Return the (X, Y) coordinate for the center point of the cell that contains the specified text.  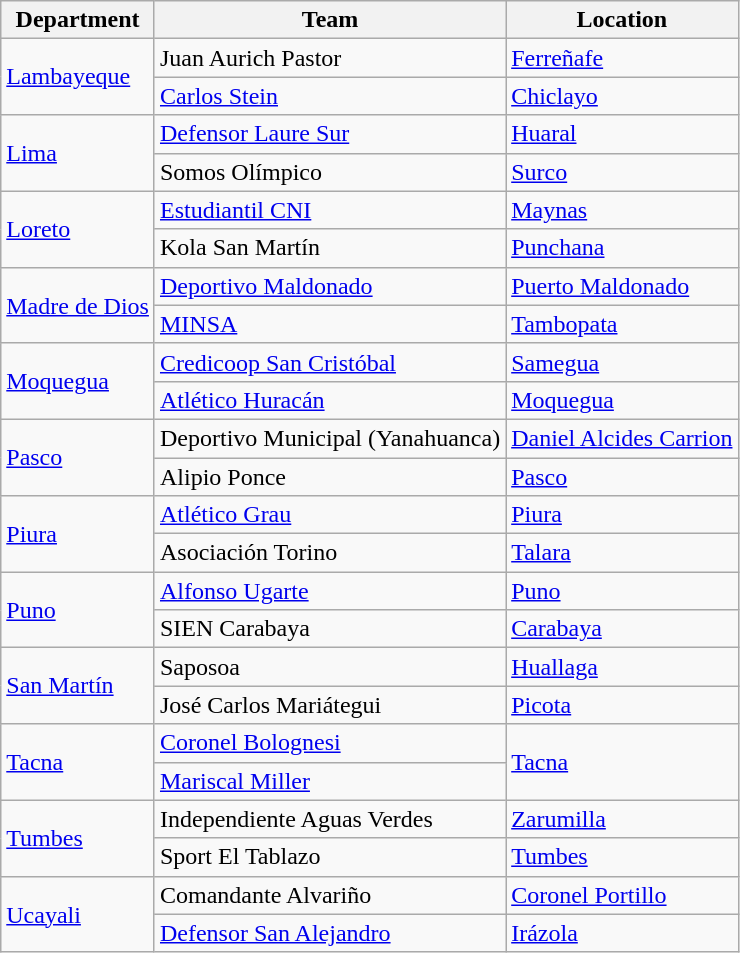
MINSA (330, 324)
Sport El Tablazo (330, 857)
Chiclayo (622, 96)
Deportivo Maldonado (330, 286)
Defensor Laure Sur (330, 134)
José Carlos Mariátegui (330, 705)
Defensor San Alejandro (330, 933)
Samegua (622, 362)
Picota (622, 705)
Coronel Portillo (622, 895)
Alfonso Ugarte (330, 591)
Juan Aurich Pastor (330, 58)
Surco (622, 172)
Lima (78, 153)
Carlos Stein (330, 96)
Team (330, 20)
Independiente Aguas Verdes (330, 819)
Comandante Alvariño (330, 895)
Punchana (622, 248)
Huallaga (622, 667)
Daniel Alcides Carrion (622, 438)
Talara (622, 553)
Deportivo Municipal (Yanahuanca) (330, 438)
Atlético Grau (330, 515)
Zarumilla (622, 819)
Puerto Maldonado (622, 286)
Kola San Martín (330, 248)
Loreto (78, 229)
Alipio Ponce (330, 477)
Estudiantil CNI (330, 210)
Tambopata (622, 324)
Maynas (622, 210)
Somos Olímpico (330, 172)
Mariscal Miller (330, 781)
Coronel Bolognesi (330, 743)
Carabaya (622, 629)
Huaral (622, 134)
San Martín (78, 686)
Saposoa (330, 667)
Ucayali (78, 914)
Lambayeque (78, 77)
Ferreñafe (622, 58)
Asociación Torino (330, 553)
Atlético Huracán (330, 400)
Irázola (622, 933)
Department (78, 20)
SIEN Carabaya (330, 629)
Credicoop San Cristóbal (330, 362)
Location (622, 20)
Madre de Dios (78, 305)
